From the cell containing the given text, extract its center point as [X, Y] coordinate. 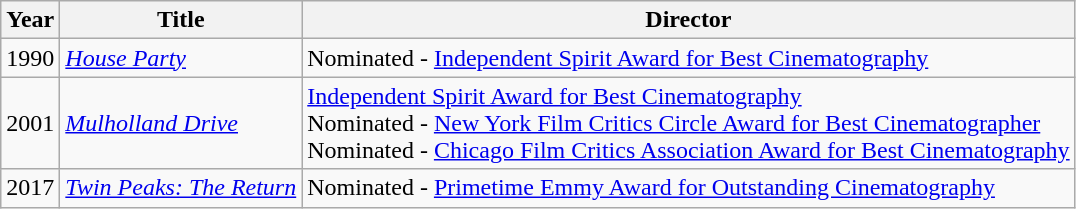
Nominated - Independent Spirit Award for Best Cinematography [688, 58]
1990 [30, 58]
2017 [30, 188]
2001 [30, 123]
Director [688, 20]
Title [181, 20]
Mulholland Drive [181, 123]
Nominated - Primetime Emmy Award for Outstanding Cinematography [688, 188]
Year [30, 20]
House Party [181, 58]
Twin Peaks: The Return [181, 188]
